Find where the given text appears and provide that cell's center as [X, Y] coordinate. 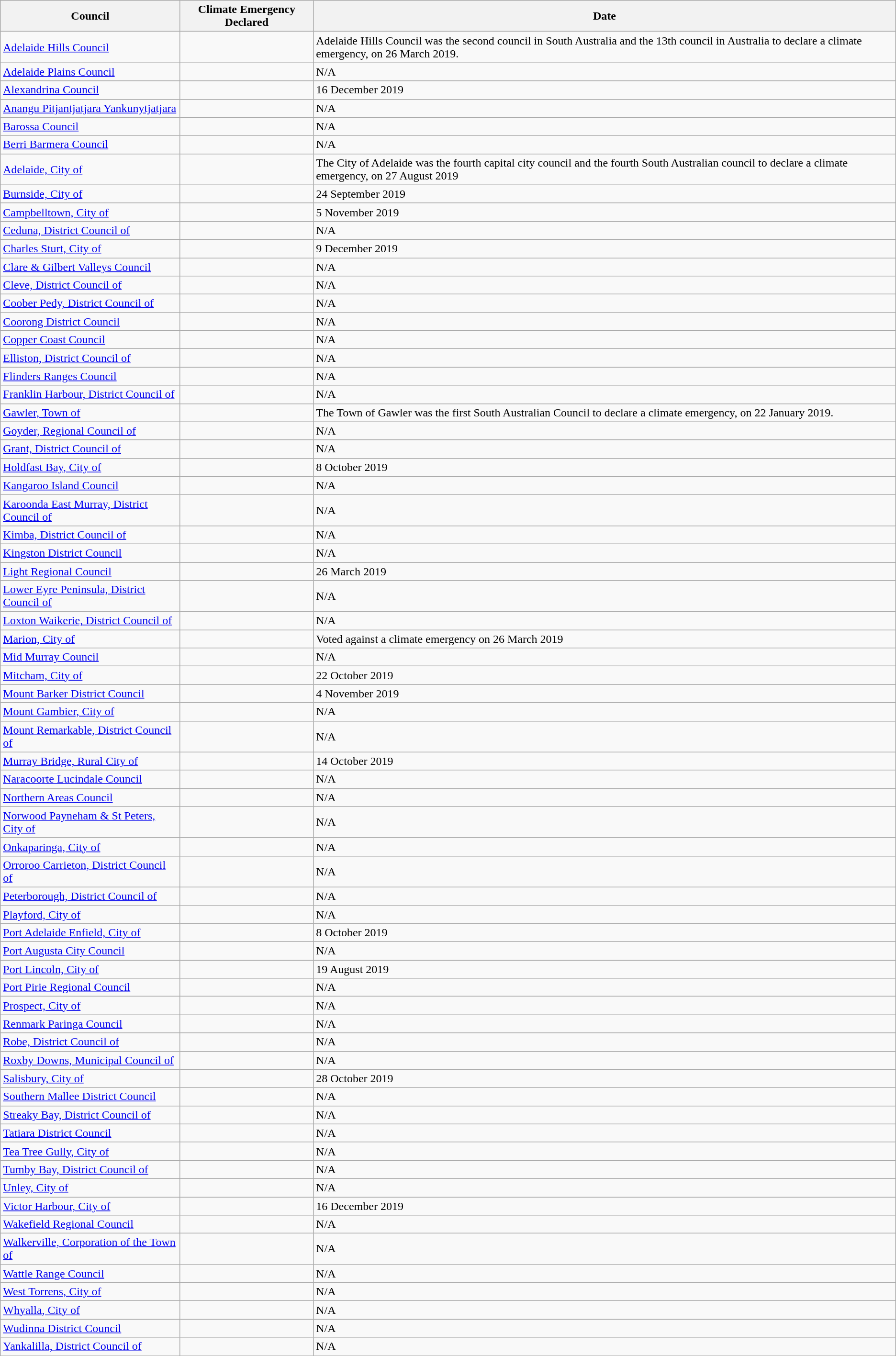
Campbelltown, City of [90, 212]
Mount Remarkable, District Council of [90, 736]
Playford, City of [90, 915]
Marion, City of [90, 639]
Date [605, 16]
Streaky Bay, District Council of [90, 1115]
Yankalilla, District Council of [90, 1346]
Kingston District Council [90, 553]
Wattle Range Council [90, 1274]
Southern Mallee District Council [90, 1097]
Norwood Payneham & St Peters, City of [90, 822]
Light Regional Council [90, 571]
Ceduna, District Council of [90, 230]
Clare & Gilbert Valleys Council [90, 267]
Cleve, District Council of [90, 285]
Adelaide, City of [90, 169]
Barossa Council [90, 126]
19 August 2019 [605, 969]
22 October 2019 [605, 675]
Climate Emergency Declared [247, 16]
Unley, City of [90, 1188]
The Town of Gawler was the first South Australian Council to declare a climate emergency, on 22 January 2019. [605, 413]
4 November 2019 [605, 694]
Tumby Bay, District Council of [90, 1169]
Renmark Paringa Council [90, 1024]
Walkerville, Corporation of the Town of [90, 1249]
Tea Tree Gully, City of [90, 1151]
Holdfast Bay, City of [90, 467]
Lower Eyre Peninsula, District Council of [90, 596]
Prospect, City of [90, 1006]
Mid Murray Council [90, 657]
Roxby Downs, Municipal Council of [90, 1060]
Onkaparinga, City of [90, 847]
Wudinna District Council [90, 1328]
Coorong District Council [90, 322]
9 December 2019 [605, 248]
Whyalla, City of [90, 1310]
Port Adelaide Enfield, City of [90, 933]
Karoonda East Murray, District Council of [90, 510]
Northern Areas Council [90, 797]
Franklin Harbour, District Council of [90, 394]
Burnside, City of [90, 194]
Voted against a climate emergency on 26 March 2019 [605, 639]
Council [90, 16]
Anangu Pitjantjatjara Yankunytjatjara [90, 108]
Tatiara District Council [90, 1133]
Mount Barker District Council [90, 694]
Coober Pedy, District Council of [90, 303]
5 November 2019 [605, 212]
Goyder, Regional Council of [90, 431]
Robe, District Council of [90, 1042]
Gawler, Town of [90, 413]
Kangaroo Island Council [90, 485]
Mount Gambier, City of [90, 712]
Adelaide Plains Council [90, 72]
Port Lincoln, City of [90, 969]
Salisbury, City of [90, 1078]
The City of Adelaide was the fourth capital city council and the fourth South Australian council to declare a climate emergency, on 27 August 2019 [605, 169]
Alexandrina Council [90, 90]
28 October 2019 [605, 1078]
14 October 2019 [605, 761]
Mitcham, City of [90, 675]
Elliston, District Council of [90, 358]
Victor Harbour, City of [90, 1206]
Port Augusta City Council [90, 951]
Port Pirie Regional Council [90, 987]
Naracoorte Lucindale Council [90, 779]
Adelaide Hills Council was the second council in South Australia and the 13th council in Australia to declare a climate emergency, on 26 March 2019. [605, 47]
24 September 2019 [605, 194]
Grant, District Council of [90, 449]
Orroroo Carrieton, District Council of [90, 871]
Adelaide Hills Council [90, 47]
Peterborough, District Council of [90, 896]
Murray Bridge, Rural City of [90, 761]
Charles Sturt, City of [90, 248]
Flinders Ranges Council [90, 376]
Loxton Waikerie, District Council of [90, 621]
Wakefield Regional Council [90, 1224]
Copper Coast Council [90, 340]
Berri Barmera Council [90, 145]
26 March 2019 [605, 571]
West Torrens, City of [90, 1292]
Kimba, District Council of [90, 535]
